Locate the cell with the specified text and output its [X, Y] center coordinate. 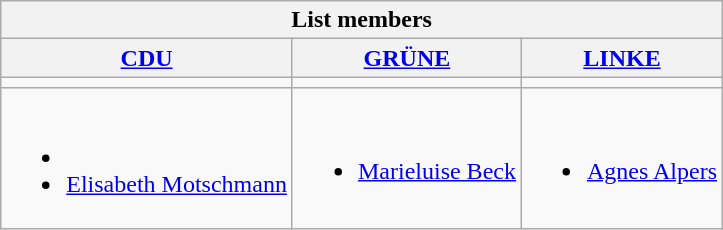
LINKE [622, 58]
Elisabeth Motschmann [147, 158]
Marieluise Beck [406, 158]
Agnes Alpers [622, 158]
CDU [147, 58]
List members [362, 20]
GRÜNE [406, 58]
